Output the [x, y] coordinate of the center of the cell containing the given text.  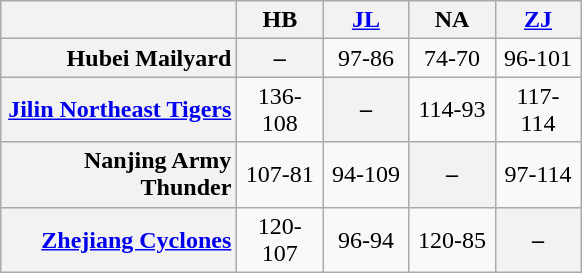
Jilin Northeast Tigers [119, 110]
74-70 [452, 58]
JL [366, 20]
117-114 [538, 110]
97-86 [366, 58]
114-93 [452, 110]
96-94 [366, 240]
Zhejiang Cyclones [119, 240]
97-114 [538, 174]
120-107 [280, 240]
Nanjing Army Thunder [119, 174]
NA [452, 20]
94-109 [366, 174]
136-108 [280, 110]
107-81 [280, 174]
120-85 [452, 240]
Hubei Mailyard [119, 58]
ZJ [538, 20]
HB [280, 20]
96-101 [538, 58]
